Output the [X, Y] coordinate of the center of the cell containing the given text.  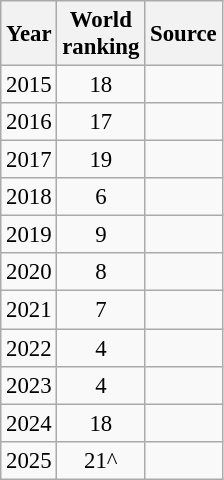
2015 [29, 85]
7 [101, 310]
8 [101, 273]
2016 [29, 122]
2023 [29, 385]
2021 [29, 310]
2019 [29, 235]
6 [101, 197]
2018 [29, 197]
2020 [29, 273]
19 [101, 160]
9 [101, 235]
2024 [29, 423]
Source [184, 34]
21^ [101, 460]
Year [29, 34]
17 [101, 122]
2022 [29, 348]
Worldranking [101, 34]
2025 [29, 460]
2017 [29, 160]
